Find where the given text appears and provide that cell's center as [x, y] coordinate. 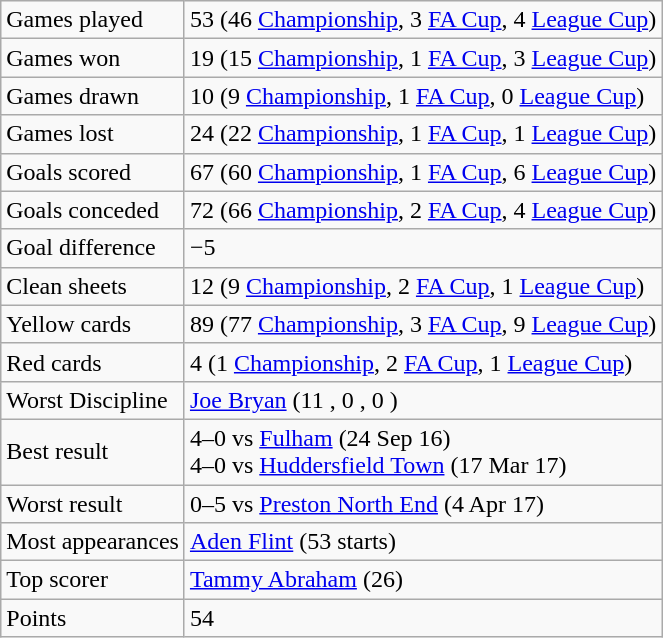
72 (66 Championship, 2 FA Cup, 4 League Cup) [422, 210]
Clean sheets [93, 286]
24 (22 Championship, 1 FA Cup, 1 League Cup) [422, 134]
0–5 vs Preston North End (4 Apr 17) [422, 503]
Games won [93, 58]
Tammy Abraham (26) [422, 580]
Points [93, 618]
4–0 vs Fulham (24 Sep 16)4–0 vs Huddersfield Town (17 Mar 17) [422, 452]
Goal difference [93, 248]
Top scorer [93, 580]
Games lost [93, 134]
Aden Flint (53 starts) [422, 542]
67 (60 Championship, 1 FA Cup, 6 League Cup) [422, 172]
12 (9 Championship, 2 FA Cup, 1 League Cup) [422, 286]
Goals scored [93, 172]
89 (77 Championship, 3 FA Cup, 9 League Cup) [422, 324]
Most appearances [93, 542]
Goals conceded [93, 210]
Best result [93, 452]
4 (1 Championship, 2 FA Cup, 1 League Cup) [422, 362]
Worst Discipline [93, 400]
Worst result [93, 503]
−5 [422, 248]
Joe Bryan (11 , 0 , 0 ) [422, 400]
53 (46 Championship, 3 FA Cup, 4 League Cup) [422, 20]
Games drawn [93, 96]
19 (15 Championship, 1 FA Cup, 3 League Cup) [422, 58]
Games played [93, 20]
Red cards [93, 362]
54 [422, 618]
Yellow cards [93, 324]
10 (9 Championship, 1 FA Cup, 0 League Cup) [422, 96]
